Detect which cell encompasses the target text, then output its [x, y] center coordinate. 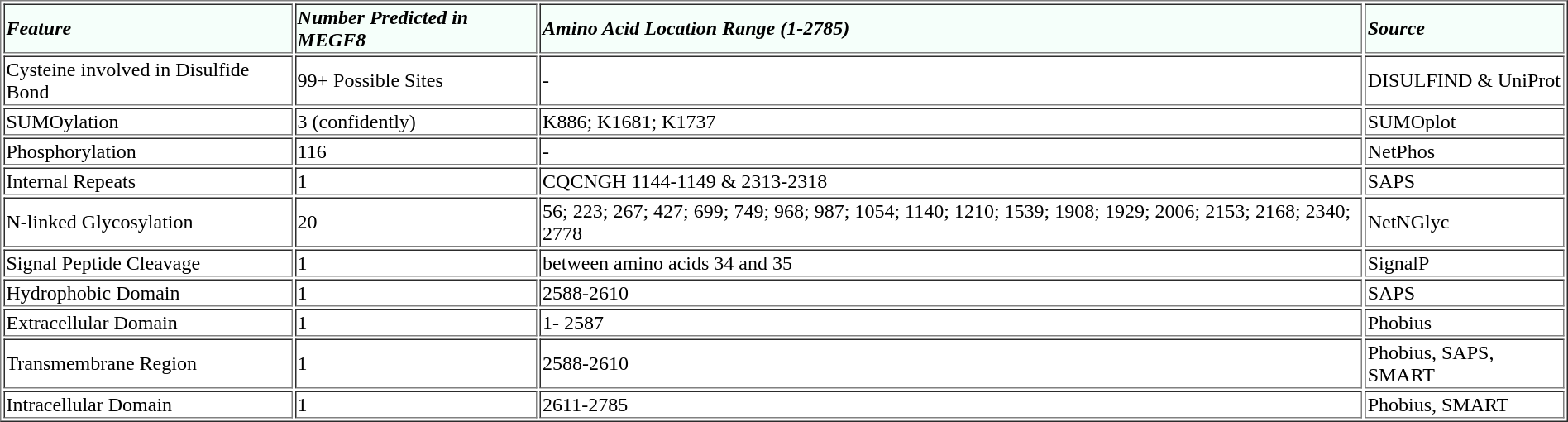
between amino acids 34 and 35 [951, 263]
99+ Possible Sites [417, 81]
Signal Peptide Cleavage [147, 263]
Amino Acid Location Range (1-2785) [951, 28]
NetNGlyc [1465, 222]
SignalP [1465, 263]
K886; K1681; K1737 [951, 121]
SUMOplot [1465, 121]
Phobius [1465, 323]
Hydrophobic Domain [147, 293]
NetPhos [1465, 151]
116 [417, 151]
DISULFIND & UniProt [1465, 81]
Phobius, SAPS, SMART [1465, 364]
Feature [147, 28]
Internal Repeats [147, 180]
N-linked Glycosylation [147, 222]
CQCNGH 1144-1149 & 2313-2318 [951, 180]
2611-2785 [951, 404]
20 [417, 222]
Intracellular Domain [147, 404]
Cysteine involved in Disulfide Bond [147, 81]
Source [1465, 28]
1- 2587 [951, 323]
Phosphorylation [147, 151]
Number Predicted in MEGF8 [417, 28]
3 (confidently) [417, 121]
SUMOylation [147, 121]
Phobius, SMART [1465, 404]
Transmembrane Region [147, 364]
Extracellular Domain [147, 323]
56; 223; 267; 427; 699; 749; 968; 987; 1054; 1140; 1210; 1539; 1908; 1929; 2006; 2153; 2168; 2340; 2778 [951, 222]
